Pinpoint the cell where the given text exists, returning its (x, y) midpoint coordinate. 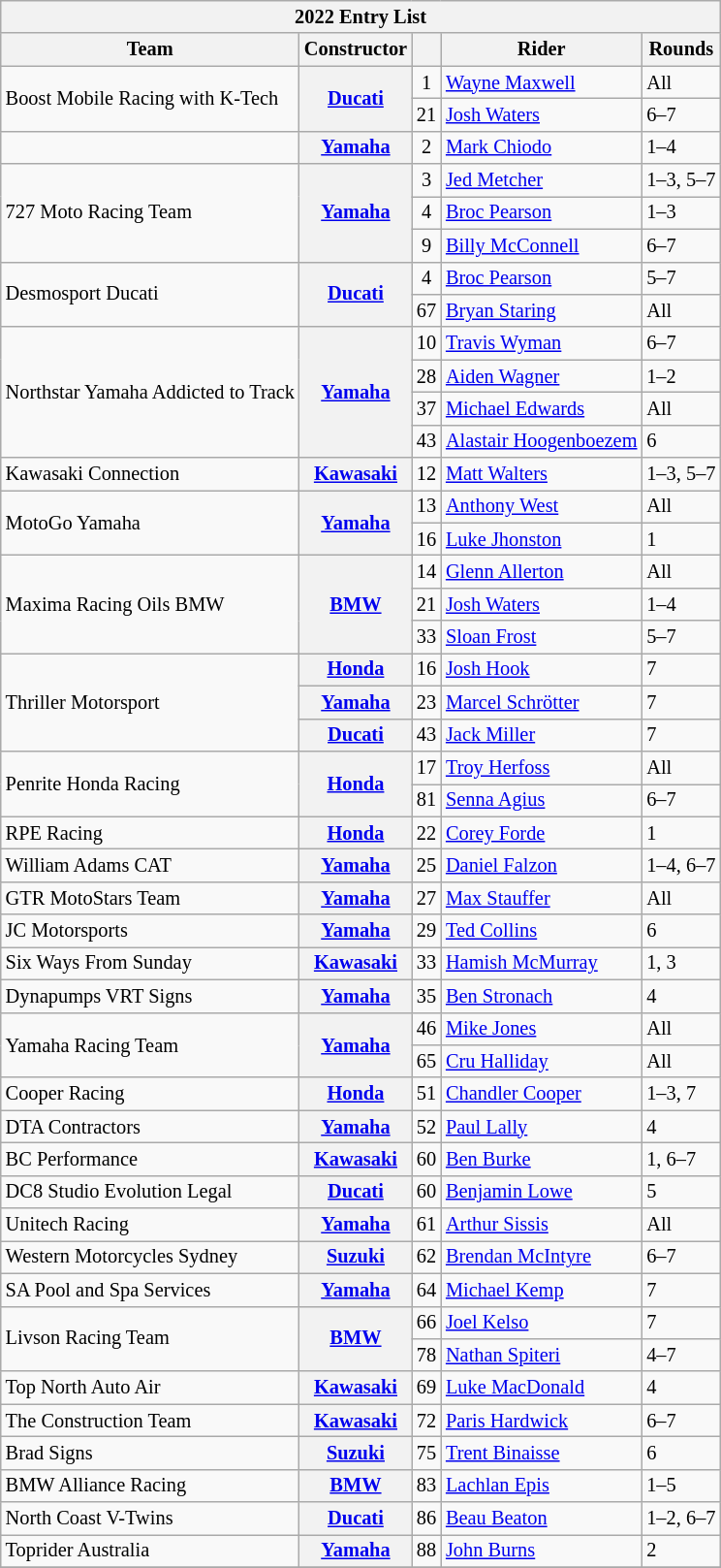
Livson Racing Team (150, 1338)
Glenn Allerton (541, 571)
Cru Halliday (541, 1061)
23 (426, 702)
Travis Wyman (541, 343)
78 (426, 1355)
61 (426, 1225)
5 (680, 1192)
Western Motorcycles Sydney (150, 1257)
Matt Walters (541, 474)
1–2 (680, 376)
Hamish McMurray (541, 963)
Michael Kemp (541, 1290)
Max Stauffer (541, 898)
Constructor (356, 49)
Mark Chiodo (541, 147)
Lachlan Epis (541, 1486)
29 (426, 931)
Trent Binaisse (541, 1453)
62 (426, 1257)
Ben Burke (541, 1159)
83 (426, 1486)
Anthony West (541, 506)
William Adams CAT (150, 865)
Jack Miller (541, 735)
88 (426, 1551)
Team (150, 49)
Nathan Spiteri (541, 1355)
SA Pool and Spa Services (150, 1290)
Kawasaki Connection (150, 474)
Dynapumps VRT Signs (150, 996)
Mike Jones (541, 1029)
Joel Kelso (541, 1323)
Alastair Hoogenboezem (541, 441)
The Construction Team (150, 1421)
Ted Collins (541, 931)
Maxima Racing Oils BMW (150, 603)
Ben Stronach (541, 996)
Northstar Yamaha Addicted to Track (150, 392)
Aiden Wagner (541, 376)
Jed Metcher (541, 180)
Luke Jhonston (541, 539)
72 (426, 1421)
1–2, 6–7 (680, 1519)
4–7 (680, 1355)
86 (426, 1519)
13 (426, 506)
Josh Hook (541, 669)
Boost Mobile Racing with K-Tech (150, 99)
28 (426, 376)
Troy Herfoss (541, 767)
Six Ways From Sunday (150, 963)
Michael Edwards (541, 408)
1, 3 (680, 963)
1–3 (680, 212)
Wayne Maxwell (541, 82)
DC8 Studio Evolution Legal (150, 1192)
75 (426, 1453)
14 (426, 571)
Benjamin Lowe (541, 1192)
Penrite Honda Racing (150, 784)
Toprider Australia (150, 1551)
17 (426, 767)
North Coast V-Twins (150, 1519)
Top North Auto Air (150, 1388)
66 (426, 1323)
10 (426, 343)
BMW Alliance Racing (150, 1486)
46 (426, 1029)
JC Motorsports (150, 931)
1, 6–7 (680, 1159)
Desmosport Ducati (150, 295)
Billy McConnell (541, 245)
MotoGo Yamaha (150, 522)
51 (426, 1094)
3 (426, 180)
DTA Contractors (150, 1127)
81 (426, 800)
37 (426, 408)
Paul Lally (541, 1127)
Rounds (680, 49)
BC Performance (150, 1159)
52 (426, 1127)
35 (426, 996)
Rider (541, 49)
Beau Beaton (541, 1519)
65 (426, 1061)
69 (426, 1388)
64 (426, 1290)
727 Moto Racing Team (150, 213)
Cooper Racing (150, 1094)
Brad Signs (150, 1453)
Yamaha Racing Team (150, 1045)
John Burns (541, 1551)
Sloan Frost (541, 637)
Marcel Schrötter (541, 702)
1–3, 7 (680, 1094)
Thriller Motorsport (150, 702)
27 (426, 898)
22 (426, 833)
GTR MotoStars Team (150, 898)
Paris Hardwick (541, 1421)
Luke MacDonald (541, 1388)
1–4, 6–7 (680, 865)
67 (426, 310)
Corey Forde (541, 833)
Senna Agius (541, 800)
Chandler Cooper (541, 1094)
2022 Entry List (360, 16)
Daniel Falzon (541, 865)
Unitech Racing (150, 1225)
9 (426, 245)
Brendan McIntyre (541, 1257)
12 (426, 474)
Bryan Staring (541, 310)
25 (426, 865)
Arthur Sissis (541, 1225)
1–5 (680, 1486)
RPE Racing (150, 833)
